Pinpoint the cell where the given text exists, returning its [X, Y] midpoint coordinate. 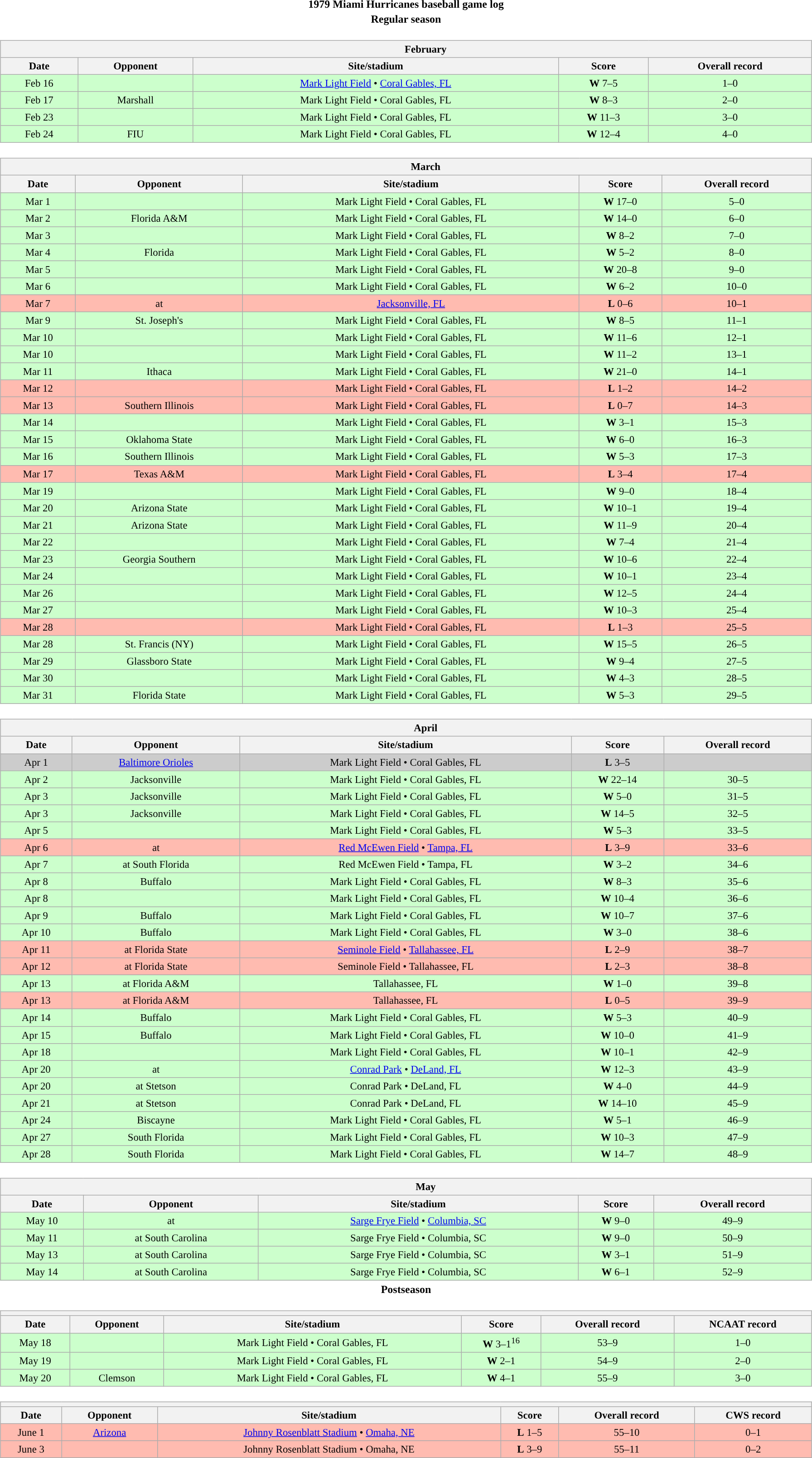
Mar 6 [38, 286]
W 3–2 [618, 865]
38–7 [738, 950]
37–6 [738, 915]
Texas A&M [159, 474]
Feb 17 [39, 100]
Apr 27 [36, 1137]
5–0 [737, 201]
W 14–0 [620, 218]
W 12–3 [618, 1069]
Mar 14 [38, 423]
W 6–1 [616, 1272]
FIU [135, 134]
25–4 [737, 610]
Apr 9 [36, 915]
30–5 [738, 779]
W 11–6 [620, 337]
32–5 [738, 813]
W 14–7 [618, 1154]
50–9 [732, 1238]
L 3–5 [618, 762]
April [406, 728]
Feb 23 [39, 117]
44–9 [738, 1086]
W 21–0 [620, 371]
Mar 21 [38, 525]
W 6–0 [620, 440]
48–9 [738, 1154]
W 5–1 [618, 1120]
March [406, 167]
Apr 7 [36, 865]
9–0 [737, 269]
W 3–0 [618, 933]
Mar 31 [38, 695]
21–4 [737, 542]
NCAAT record [743, 1324]
Apr 12 [36, 967]
Arizona [110, 1432]
6–0 [737, 218]
W 7–4 [620, 542]
Mar 7 [38, 303]
Apr 2 [36, 779]
L 0–5 [618, 1001]
W 14–5 [618, 813]
Oklahoma State [159, 440]
Apr 24 [36, 1120]
Florida A&M [159, 218]
52–9 [732, 1272]
Apr 14 [36, 1018]
Mar 4 [38, 252]
W 17–0 [620, 201]
May 14 [42, 1272]
Mar 23 [38, 559]
W 22–14 [618, 779]
W 10–6 [620, 559]
Feb 24 [39, 134]
Apr 11 [36, 950]
36–6 [738, 899]
W 8–5 [620, 321]
14–3 [737, 406]
L 1–2 [620, 389]
L 2–3 [618, 967]
10–0 [737, 286]
Mar 16 [38, 457]
W 9–4 [620, 661]
13–1 [737, 355]
W 20–8 [620, 269]
25–5 [737, 627]
33–5 [738, 830]
Georgia Southern [159, 559]
May [406, 1187]
14–1 [737, 371]
38–6 [738, 933]
L 1–3 [620, 627]
Mar 24 [38, 576]
L 1–5 [530, 1432]
Apr 28 [36, 1154]
35–6 [738, 881]
Mar 27 [38, 610]
W 4–1 [501, 1378]
Glassboro State [159, 661]
22–4 [737, 559]
15–3 [737, 423]
W 11–3 [604, 117]
4–0 [730, 134]
W 10–4 [618, 899]
Mar 11 [38, 371]
27–5 [737, 661]
Jacksonville, FL [411, 303]
W 10–0 [618, 1035]
W 12–4 [604, 134]
Clemson [117, 1378]
Apr 21 [36, 1103]
W 8–2 [620, 235]
St. Joseph's [159, 321]
Florida State [159, 695]
at South Florida [156, 865]
7–0 [737, 235]
12–1 [737, 337]
W 5–2 [620, 252]
Baltimore Orioles [156, 762]
Mar 22 [38, 542]
29–5 [737, 695]
W 4–0 [618, 1086]
Mar 3 [38, 235]
Mar 30 [38, 678]
Mar 26 [38, 593]
Mar 1 [38, 201]
May 20 [35, 1378]
54–9 [607, 1361]
17–4 [737, 474]
53–9 [607, 1342]
W 1–0 [618, 984]
L 0–7 [620, 406]
8–0 [737, 252]
W 7–5 [604, 83]
Apr 15 [36, 1035]
51–9 [732, 1255]
Biscayne [156, 1120]
May 11 [42, 1238]
Mar 12 [38, 389]
W 2–1 [501, 1361]
0–2 [753, 1449]
W 11–2 [620, 355]
39–9 [738, 1001]
55–10 [627, 1432]
W 6–2 [620, 286]
Mar 5 [38, 269]
Mar 9 [38, 321]
Mar 20 [38, 508]
28–5 [737, 678]
May 18 [35, 1342]
Apr 1 [36, 762]
St. Francis (NY) [159, 644]
May 10 [42, 1221]
23–4 [737, 576]
45–9 [738, 1103]
CWS record [753, 1415]
Feb 16 [39, 83]
Mar 15 [38, 440]
Mar 29 [38, 661]
16–3 [737, 440]
42–9 [738, 1052]
W 14–10 [618, 1103]
17–3 [737, 457]
47–9 [738, 1137]
W 11–9 [620, 525]
34–6 [738, 865]
W 3–116 [501, 1342]
33–6 [738, 847]
Apr 18 [36, 1052]
55–11 [627, 1449]
Apr 5 [36, 830]
W 10–7 [618, 915]
31–5 [738, 796]
11–1 [737, 321]
Mar 13 [38, 406]
W 4–3 [620, 678]
46–9 [738, 1120]
Marshall [135, 100]
May 13 [42, 1255]
L 0–6 [620, 303]
39–8 [738, 984]
20–4 [737, 525]
Apr 10 [36, 933]
L 3–4 [620, 474]
55–9 [607, 1378]
Apr 6 [36, 847]
26–5 [737, 644]
19–4 [737, 508]
Florida [159, 252]
Mar 2 [38, 218]
0–1 [753, 1432]
February [406, 49]
14–2 [737, 389]
W 5–0 [618, 796]
May 19 [35, 1361]
Mar 19 [38, 491]
L 2–9 [618, 950]
24–4 [737, 593]
18–4 [737, 491]
June 3 [31, 1449]
49–9 [732, 1221]
June 1 [31, 1432]
10–1 [737, 303]
Ithaca [159, 371]
38–8 [738, 967]
41–9 [738, 1035]
Mar 17 [38, 474]
43–9 [738, 1069]
W 15–5 [620, 644]
40–9 [738, 1018]
W 12–5 [620, 593]
